From the cell containing the given text, extract its center point as [X, Y] coordinate. 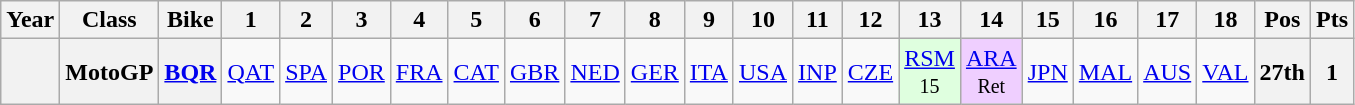
10 [762, 20]
18 [1226, 20]
17 [1168, 20]
3 [362, 20]
4 [419, 20]
Bike [190, 20]
Year [30, 20]
27th [1282, 72]
MAL [1105, 72]
Pts [1332, 20]
BQR [190, 72]
INP [818, 72]
USA [762, 72]
POR [362, 72]
NED [595, 72]
5 [476, 20]
ITA [708, 72]
RSM15 [930, 72]
7 [595, 20]
VAL [1226, 72]
GER [654, 72]
13 [930, 20]
MotoGP [110, 72]
CZE [870, 72]
12 [870, 20]
SPA [306, 72]
GBR [534, 72]
8 [654, 20]
CAT [476, 72]
6 [534, 20]
16 [1105, 20]
JPN [1048, 72]
2 [306, 20]
AUS [1168, 72]
FRA [419, 72]
Class [110, 20]
11 [818, 20]
9 [708, 20]
QAT [251, 72]
Pos [1282, 20]
ARARet [991, 72]
15 [1048, 20]
14 [991, 20]
